Find where the given text appears and provide that cell's center as (X, Y) coordinate. 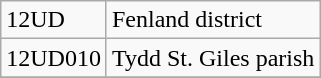
Tydd St. Giles parish (212, 58)
12UD010 (54, 58)
Fenland district (212, 20)
12UD (54, 20)
